Search for the cell housing the specified text and yield its [X, Y] center coordinate. 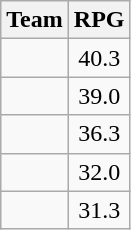
Team [35, 20]
RPG [99, 20]
39.0 [99, 96]
40.3 [99, 58]
31.3 [99, 210]
36.3 [99, 134]
32.0 [99, 172]
